Output the [X, Y] coordinate of the center of the cell containing the given text.  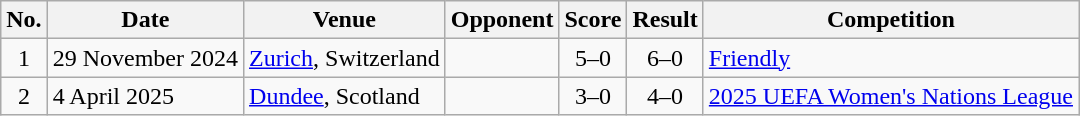
29 November 2024 [145, 58]
2 [24, 96]
Competition [890, 20]
4 April 2025 [145, 96]
3–0 [593, 96]
Date [145, 20]
1 [24, 58]
No. [24, 20]
6–0 [665, 58]
Friendly [890, 58]
4–0 [665, 96]
5–0 [593, 58]
Opponent [502, 20]
Score [593, 20]
Zurich, Switzerland [345, 58]
Dundee, Scotland [345, 96]
Result [665, 20]
2025 UEFA Women's Nations League [890, 96]
Venue [345, 20]
